Locate the cell with the specified text and output its [x, y] center coordinate. 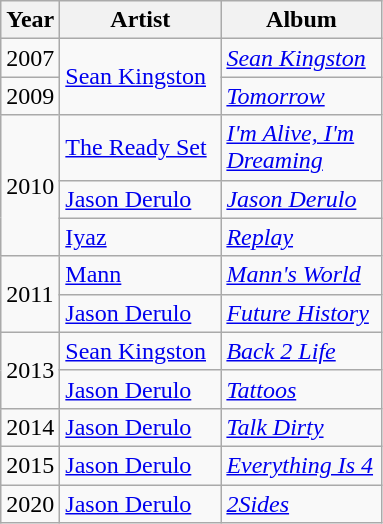
2013 [30, 370]
2015 [30, 465]
2011 [30, 294]
Mann [140, 275]
Iyaz [140, 237]
Tomorrow [302, 96]
2Sides [302, 503]
The Ready Set [140, 148]
Tattoos [302, 389]
Mann's World [302, 275]
Talk Dirty [302, 427]
Album [302, 20]
Back 2 Life [302, 351]
Future History [302, 313]
2020 [30, 503]
2014 [30, 427]
2009 [30, 96]
2007 [30, 58]
Everything Is 4 [302, 465]
Replay [302, 237]
I'm Alive, I'm Dreaming [302, 148]
2010 [30, 186]
Year [30, 20]
Artist [140, 20]
